Return the [X, Y] coordinate for the center point of the cell that contains the specified text.  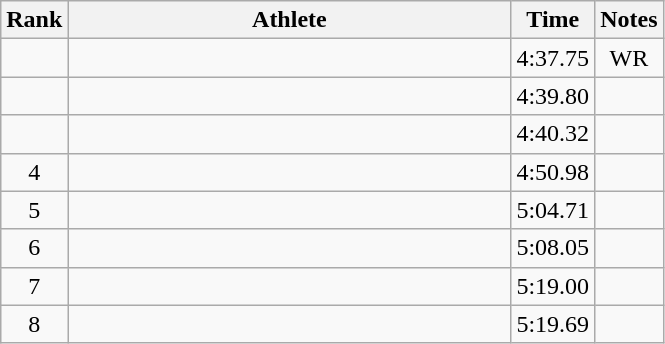
5 [34, 210]
WR [629, 58]
4:39.80 [553, 96]
4:50.98 [553, 172]
7 [34, 286]
6 [34, 248]
Rank [34, 20]
4:37.75 [553, 58]
4 [34, 172]
5:04.71 [553, 210]
8 [34, 324]
5:08.05 [553, 248]
Notes [629, 20]
5:19.69 [553, 324]
Athlete [290, 20]
4:40.32 [553, 134]
Time [553, 20]
5:19.00 [553, 286]
